Find where the given text appears and provide that cell's center as [X, Y] coordinate. 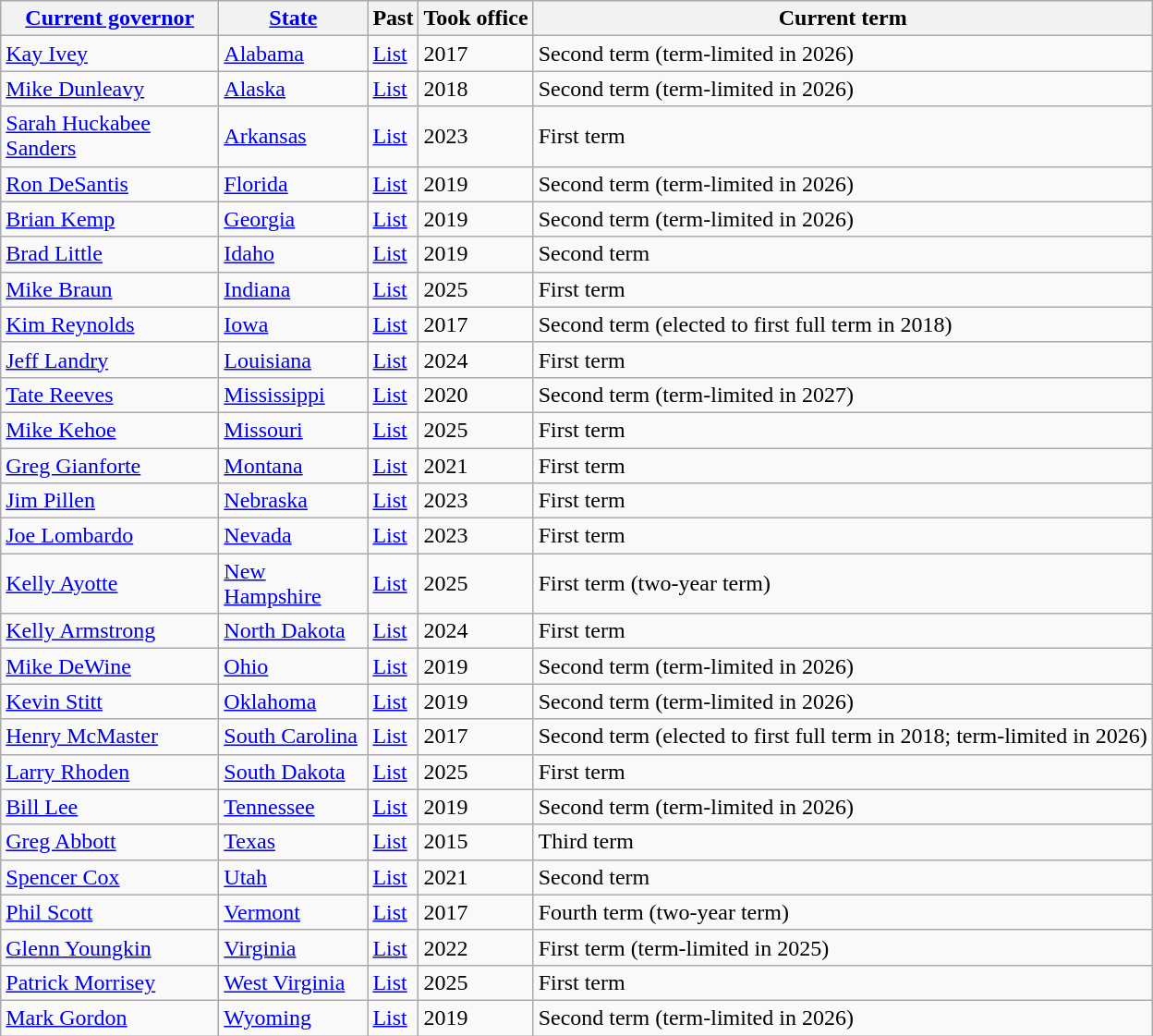
Oklahoma [294, 701]
Second term (elected to first full term in 2018; term-limited in 2026) [843, 737]
Brian Kemp [110, 219]
Utah [294, 877]
Louisiana [294, 360]
Mike Dunleavy [110, 89]
Kelly Armstrong [110, 631]
South Carolina [294, 737]
Wyoming [294, 1018]
Second term (term-limited in 2027) [843, 395]
Second term (elected to first full term in 2018) [843, 324]
Missouri [294, 430]
Idaho [294, 254]
New Hampshire [294, 584]
Alabama [294, 54]
West Virginia [294, 982]
Mike Braun [110, 289]
Joe Lombardo [110, 536]
Nevada [294, 536]
Jeff Landry [110, 360]
Mark Gordon [110, 1018]
Montana [294, 465]
Sarah Huckabee Sanders [110, 137]
Took office [476, 18]
Iowa [294, 324]
Third term [843, 842]
Kim Reynolds [110, 324]
North Dakota [294, 631]
Brad Little [110, 254]
Arkansas [294, 137]
Past [394, 18]
Kevin Stitt [110, 701]
Spencer Cox [110, 877]
Indiana [294, 289]
Mike Kehoe [110, 430]
Tate Reeves [110, 395]
2018 [476, 89]
2020 [476, 395]
Ron DeSantis [110, 184]
Mike DeWine [110, 666]
Georgia [294, 219]
Mississippi [294, 395]
Tennessee [294, 807]
Ohio [294, 666]
Nebraska [294, 501]
Vermont [294, 912]
Henry McMaster [110, 737]
Florida [294, 184]
Current governor [110, 18]
Larry Rhoden [110, 772]
First term (term-limited in 2025) [843, 947]
First term (two-year term) [843, 584]
2015 [476, 842]
Fourth term (two-year term) [843, 912]
Virginia [294, 947]
Greg Abbott [110, 842]
Glenn Youngkin [110, 947]
Kelly Ayotte [110, 584]
Patrick Morrisey [110, 982]
Phil Scott [110, 912]
State [294, 18]
Texas [294, 842]
South Dakota [294, 772]
Current term [843, 18]
Greg Gianforte [110, 465]
Bill Lee [110, 807]
Alaska [294, 89]
Jim Pillen [110, 501]
2022 [476, 947]
Kay Ivey [110, 54]
